Output the (X, Y) coordinate of the center of the cell containing the given text.  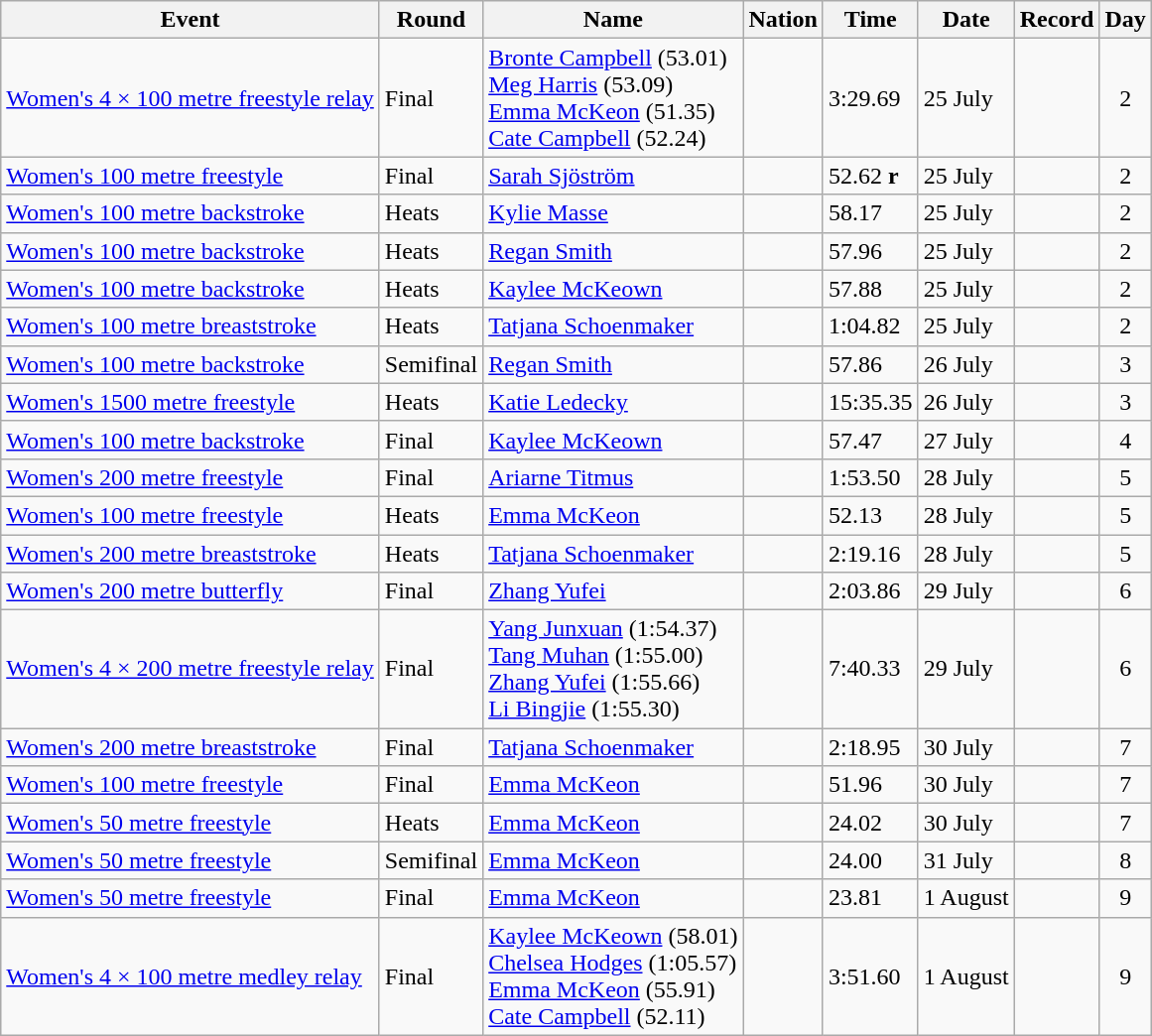
4 (1125, 440)
Nation (783, 20)
51.96 (870, 785)
Kaylee McKeown (58.01)Chelsea Hodges (1:05.57)Emma McKeon (55.91)Cate Campbell (52.11) (613, 976)
Women's 4 × 100 metre medley relay (191, 976)
58.17 (870, 213)
2:03.86 (870, 591)
31 July (966, 860)
Zhang Yufei (613, 591)
57.88 (870, 289)
Kylie Masse (613, 213)
Women's 100 metre breaststroke (191, 326)
2:19.16 (870, 553)
Event (191, 20)
57.47 (870, 440)
Day (1125, 20)
24.02 (870, 823)
8 (1125, 860)
15:35.35 (870, 402)
Round (431, 20)
Bronte Campbell (53.01)Meg Harris (53.09)Emma McKeon (51.35)Cate Campbell (52.24) (613, 97)
24.00 (870, 860)
Sarah Sjöström (613, 176)
23.81 (870, 898)
Women's 1500 metre freestyle (191, 402)
57.86 (870, 364)
Katie Ledecky (613, 402)
57.96 (870, 251)
3:51.60 (870, 976)
7:40.33 (870, 669)
2:18.95 (870, 747)
27 July (966, 440)
Name (613, 20)
1:04.82 (870, 326)
Women's 4 × 100 metre freestyle relay (191, 97)
52.62 r (870, 176)
Women's 200 metre butterfly (191, 591)
Women's 200 metre freestyle (191, 477)
Record (1057, 20)
Women's 4 × 200 metre freestyle relay (191, 669)
Yang Junxuan (1:54.37)Tang Muhan (1:55.00)Zhang Yufei (1:55.66)Li Bingjie (1:55.30) (613, 669)
Time (870, 20)
Date (966, 20)
3:29.69 (870, 97)
Ariarne Titmus (613, 477)
1:53.50 (870, 477)
52.13 (870, 515)
